Identify which cell holds the provided text, then report its (x, y) central coordinate. 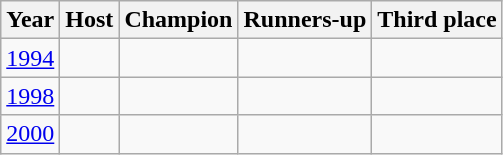
Champion (178, 20)
1994 (30, 58)
Year (30, 20)
Third place (437, 20)
1998 (30, 96)
2000 (30, 134)
Host (90, 20)
Runners-up (305, 20)
